Locate the cell with the specified text and output its [X, Y] center coordinate. 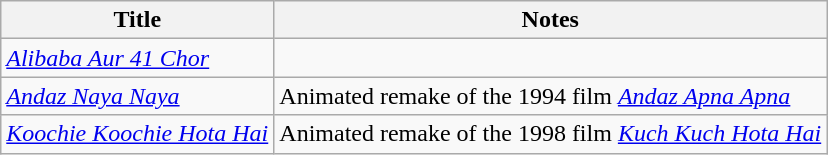
Alibaba Aur 41 Chor [138, 58]
Andaz Naya Naya [138, 96]
Koochie Koochie Hota Hai [138, 134]
Notes [550, 20]
Title [138, 20]
Animated remake of the 1998 film Kuch Kuch Hota Hai [550, 134]
Animated remake of the 1994 film Andaz Apna Apna [550, 96]
